Determine the [X, Y] coordinate at the center of the cell enclosing the given text.  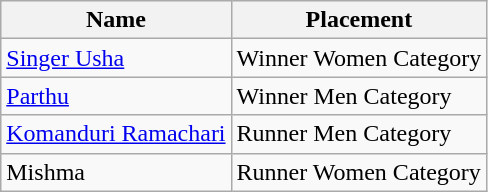
Name [116, 20]
Placement [359, 20]
Parthu [116, 96]
Singer Usha [116, 58]
Winner Women Category [359, 58]
Runner Women Category [359, 172]
Winner Men Category [359, 96]
Komanduri Ramachari [116, 134]
Mishma [116, 172]
Runner Men Category [359, 134]
